Locate the cell with the specified text and output its [X, Y] center coordinate. 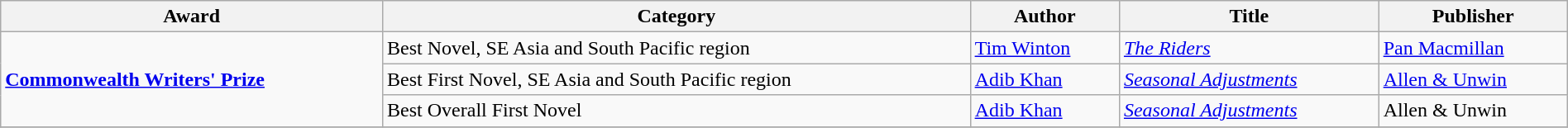
Best Novel, SE Asia and South Pacific region [676, 48]
Pan Macmillan [1473, 48]
Commonwealth Writers' Prize [192, 79]
Tim Winton [1045, 48]
Award [192, 17]
Author [1045, 17]
Title [1249, 17]
The Riders [1249, 48]
Publisher [1473, 17]
Best Overall First Novel [676, 111]
Category [676, 17]
Best First Novel, SE Asia and South Pacific region [676, 79]
